Capture the cell that displays the provided text and extract its [x, y] central coordinate. 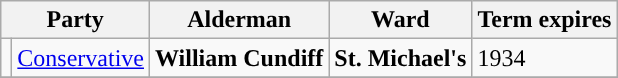
Conservative [81, 58]
1934 [544, 58]
St. Michael's [400, 58]
Term expires [544, 20]
Ward [400, 20]
William Cundiff [240, 58]
Alderman [240, 20]
Party [76, 20]
